Determine the (x, y) coordinate at the center of the cell enclosing the given text.  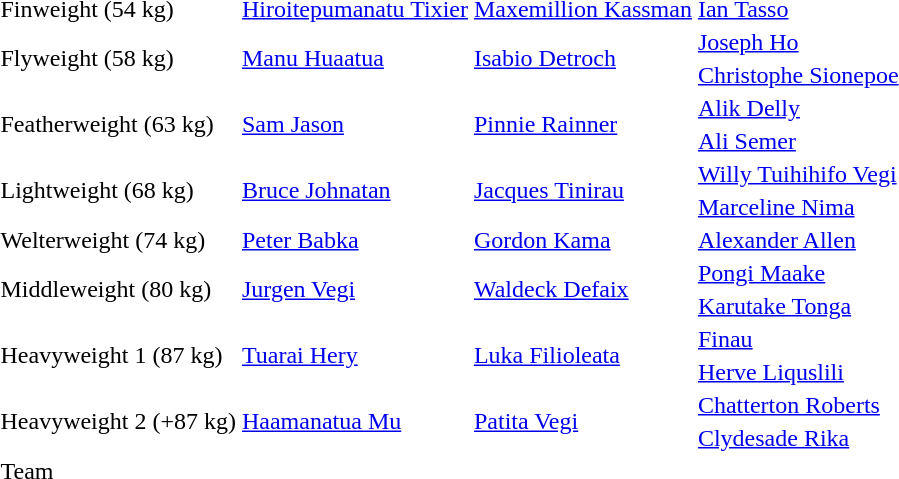
Haamanatua Mu (354, 422)
Jacques Tinirau (582, 190)
Sam Jason (354, 124)
Manu Huaatua (354, 58)
Patita Vegi (582, 422)
Tuarai Hery (354, 356)
Gordon Kama (582, 240)
Bruce Johnatan (354, 190)
Peter Babka (354, 240)
Jurgen Vegi (354, 290)
Isabio Detroch (582, 58)
Waldeck Defaix (582, 290)
Luka Filioleata (582, 356)
Pinnie Rainner (582, 124)
